Find where the given text appears and provide that cell's center as (x, y) coordinate. 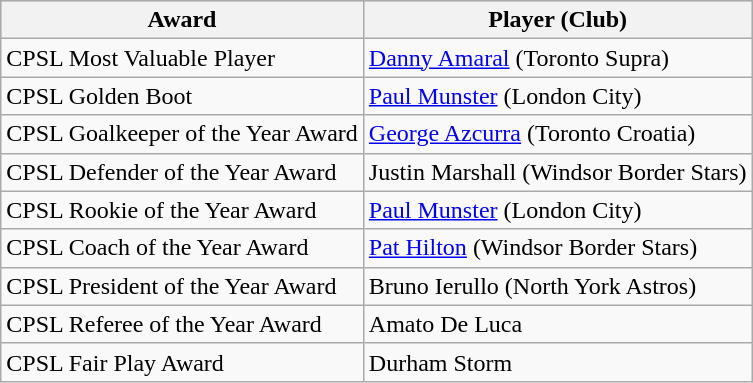
Durham Storm (558, 362)
CPSL Rookie of the Year Award (182, 210)
CPSL President of the Year Award (182, 286)
CPSL Fair Play Award (182, 362)
Pat Hilton (Windsor Border Stars) (558, 248)
Player (Club) (558, 20)
CPSL Goalkeeper of the Year Award (182, 134)
CPSL Defender of the Year Award (182, 172)
CPSL Golden Boot (182, 96)
CPSL Most Valuable Player (182, 58)
Amato De Luca (558, 324)
CPSL Coach of the Year Award (182, 248)
Bruno Ierullo (North York Astros) (558, 286)
Award (182, 20)
CPSL Referee of the Year Award (182, 324)
Danny Amaral (Toronto Supra) (558, 58)
George Azcurra (Toronto Croatia) (558, 134)
Justin Marshall (Windsor Border Stars) (558, 172)
